Search for the cell housing the specified text and yield its (X, Y) center coordinate. 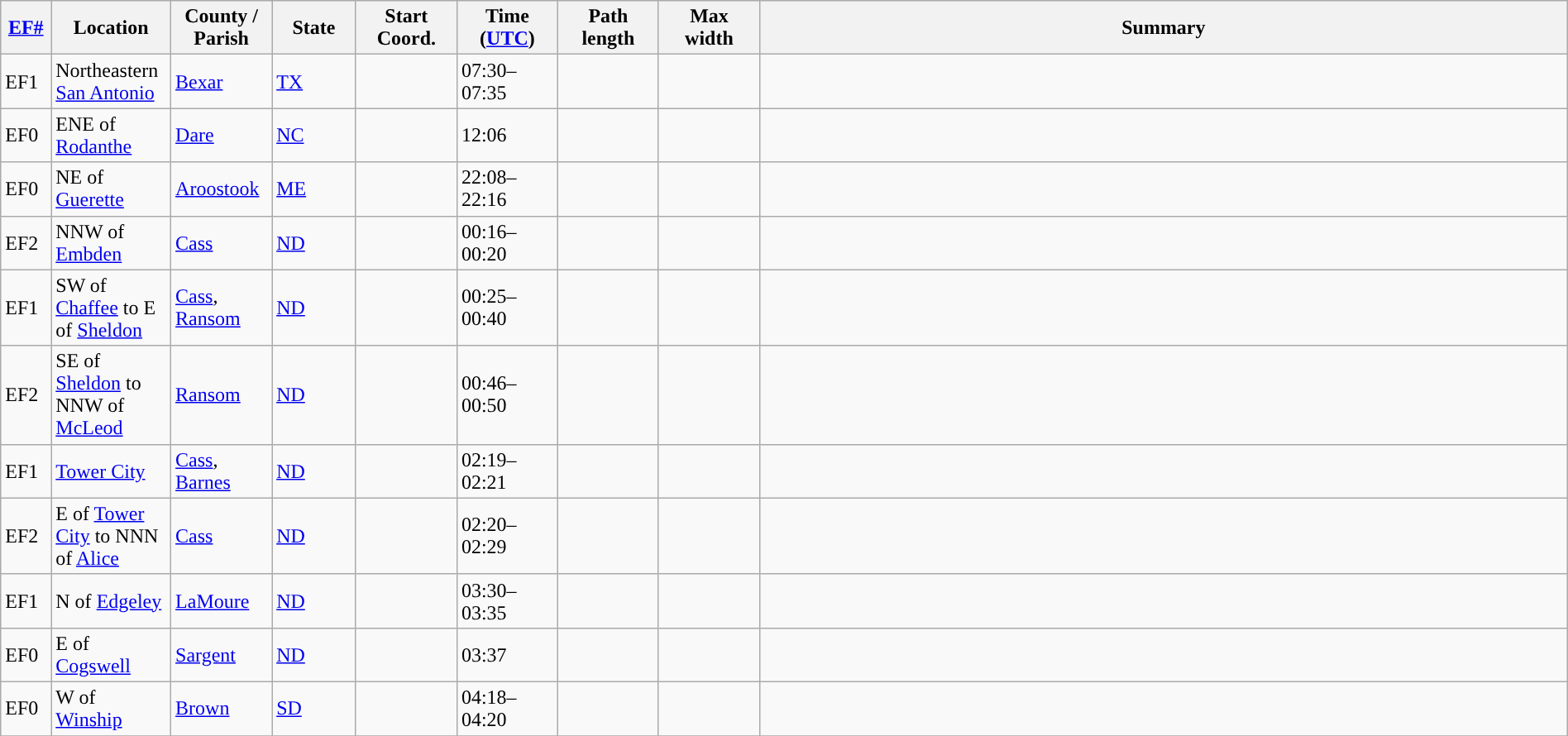
NE of Guerette (111, 189)
EF# (26, 28)
Location (111, 28)
12:06 (507, 136)
02:20–02:29 (507, 536)
NC (314, 136)
Cass, Ransom (222, 308)
00:25–00:40 (507, 308)
SW of Chaffee to E of Sheldon (111, 308)
LaMoure (222, 600)
SE of Sheldon to NNW of McLeod (111, 395)
Aroostook (222, 189)
04:18–04:20 (507, 708)
TX (314, 81)
State (314, 28)
E of Tower City to NNN of Alice (111, 536)
02:19–02:21 (507, 471)
ENE of Rodanthe (111, 136)
Sargent (222, 655)
W of Winship (111, 708)
Summary (1163, 28)
ME (314, 189)
Bexar (222, 81)
Path length (608, 28)
Max width (709, 28)
Northeastern San Antonio (111, 81)
NNW of Embden (111, 243)
03:30–03:35 (507, 600)
Time (UTC) (507, 28)
Ransom (222, 395)
Dare (222, 136)
Tower City (111, 471)
SD (314, 708)
Brown (222, 708)
N of Edgeley (111, 600)
22:08–22:16 (507, 189)
03:37 (507, 655)
07:30–07:35 (507, 81)
County / Parish (222, 28)
00:16–00:20 (507, 243)
Cass, Barnes (222, 471)
00:46–00:50 (507, 395)
Start Coord. (406, 28)
E of Cogswell (111, 655)
